Pinpoint the cell where the given text exists, returning its (x, y) midpoint coordinate. 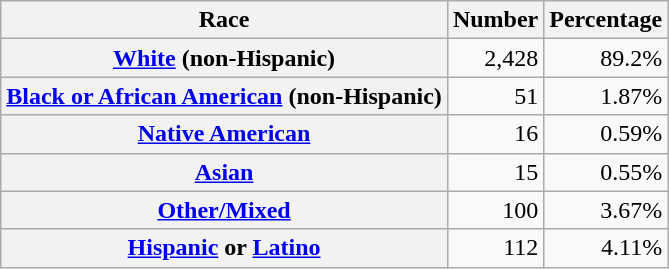
Percentage (606, 20)
Race (224, 20)
3.67% (606, 210)
Native American (224, 134)
Hispanic or Latino (224, 248)
Other/Mixed (224, 210)
15 (495, 172)
16 (495, 134)
Number (495, 20)
112 (495, 248)
Black or African American (non-Hispanic) (224, 96)
4.11% (606, 248)
White (non-Hispanic) (224, 58)
0.55% (606, 172)
1.87% (606, 96)
Asian (224, 172)
0.59% (606, 134)
100 (495, 210)
2,428 (495, 58)
51 (495, 96)
89.2% (606, 58)
